Determine the [x, y] coordinate at the center of the cell enclosing the given text.  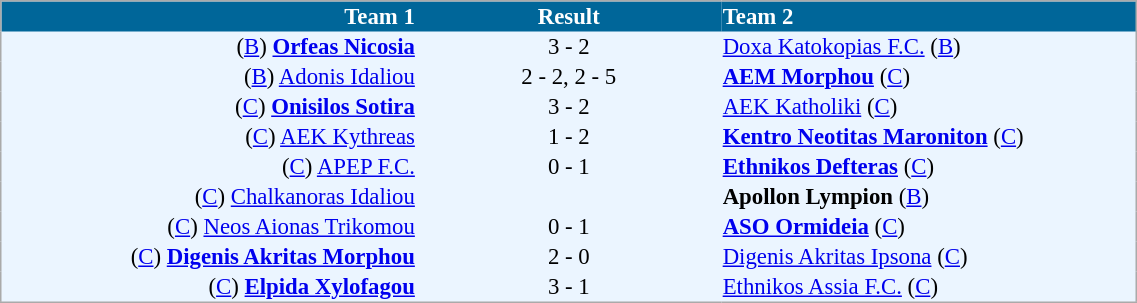
(C) Chalkanoras Idaliou [209, 197]
(C) Elpida Xylofagou [209, 287]
AEK Katholiki (C) [929, 107]
2 - 2, 2 - 5 [568, 77]
Team 1 [209, 16]
Ethnikos Assia F.C. (C) [929, 287]
1 - 2 [568, 137]
(C) Digenis Akritas Morphou [209, 257]
(C) Neos Aionas Trikomou [209, 227]
Doxa Katokopias F.C. (B) [929, 47]
Result [568, 16]
Kentro Neotitas Maroniton (C) [929, 137]
2 - 0 [568, 257]
Digenis Akritas Ipsona (C) [929, 257]
(C) AEK Kythreas [209, 137]
ASO Ormideia (C) [929, 227]
(C) Onisilos Sotira [209, 107]
Apollon Lympion (B) [929, 197]
Team 2 [929, 16]
(C) APEP F.C. [209, 167]
Ethnikos Defteras (C) [929, 167]
3 - 1 [568, 287]
AEM Morphou (C) [929, 77]
(B) Orfeas Nicosia [209, 47]
(B) Adonis Idaliou [209, 77]
